Search for the cell housing the specified text and yield its [x, y] center coordinate. 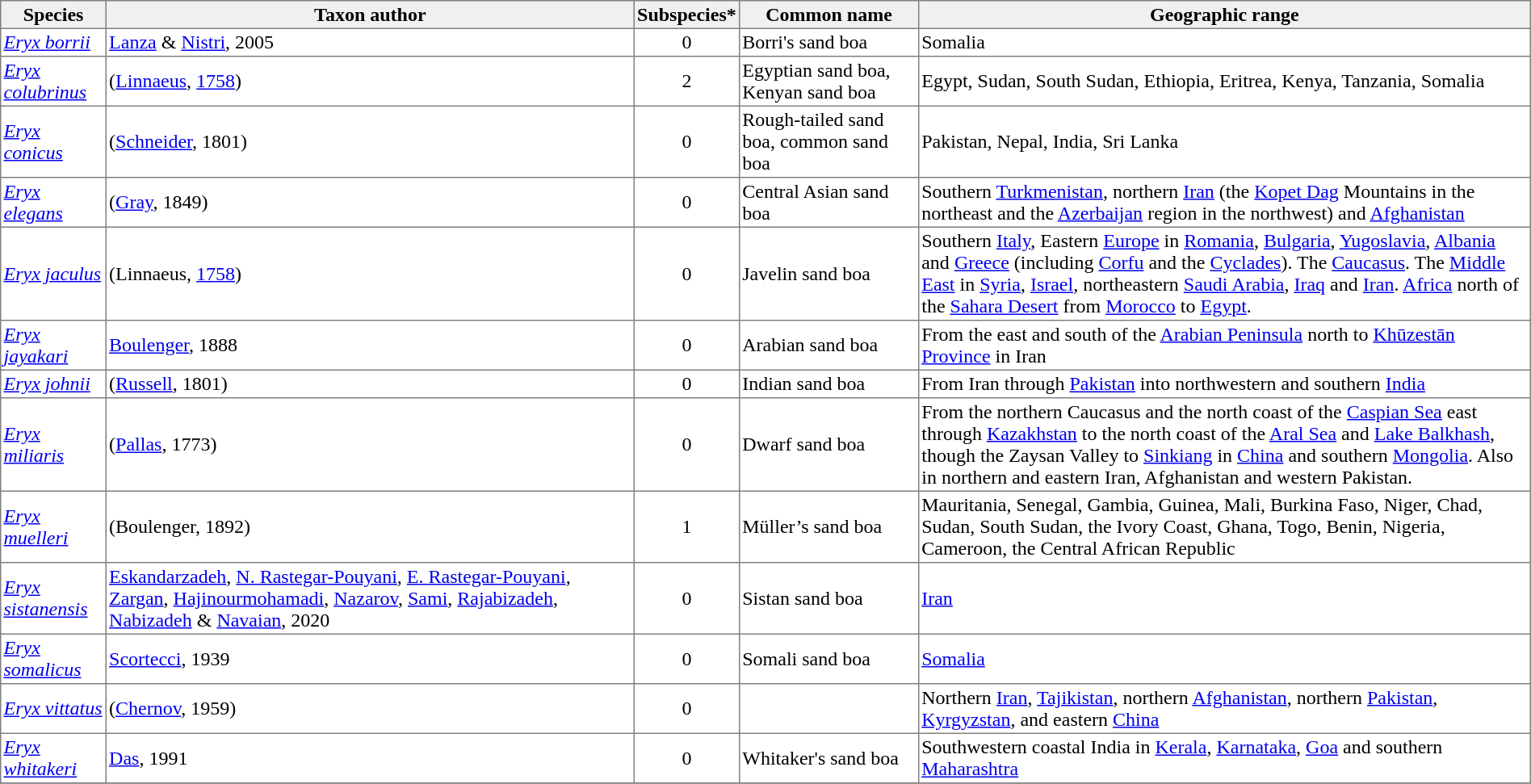
(Chernov, 1959) [370, 709]
Scortecci, 1939 [370, 659]
2 [686, 82]
Rough-tailed sand boa, common sand boa [829, 141]
Eryx miliaris [53, 445]
Eryx jayakari [53, 346]
(Russell, 1801) [370, 384]
Boulenger, 1888 [370, 346]
Eryx johnii [53, 384]
Somali sand boa [829, 659]
Northern Iran, Tajikistan, northern Afghanistan, northern Pakistan, Kyrgyzstan, and eastern China [1224, 709]
Eryx jaculus [53, 274]
Javelin sand boa [829, 274]
From the east and south of the Arabian Peninsula north to Khūzestān Province in Iran [1224, 346]
Eskandarzadeh, N. Rastegar-Pouyani, E. Rastegar-Pouyani, Zargan, Hajinourmohamadi, Nazarov, Sami, Rajabizadeh, Nabizadeh & Navaian, 2020 [370, 598]
Eryx vittatus [53, 709]
Eryx conicus [53, 141]
Egyptian sand boa, Kenyan sand boa [829, 82]
Müller’s sand boa [829, 526]
Pakistan, Nepal, India, Sri Lanka [1224, 141]
Egypt, Sudan, South Sudan, Ethiopia, Eritrea, Kenya, Tanzania, Somalia [1224, 82]
Eryx sistanensis [53, 598]
Sistan sand boa [829, 598]
Das, 1991 [370, 758]
Species [53, 15]
Indian sand boa [829, 384]
Eryx whitakeri [53, 758]
Geographic range [1224, 15]
Southwestern coastal India in Kerala, Karnataka, Goa and southern Maharashtra [1224, 758]
Eryx muelleri [53, 526]
Common name [829, 15]
Southern Turkmenistan, northern Iran (the Kopet Dag Mountains in the northeast and the Azerbaijan region in the northwest) and Afghanistan [1224, 203]
Subspecies* [686, 15]
Dwarf sand boa [829, 445]
Whitaker's sand boa [829, 758]
Borri's sand boa [829, 42]
Eryx borrii [53, 42]
From Iran through Pakistan into northwestern and southern India [1224, 384]
Eryx elegans [53, 203]
Iran [1224, 598]
Lanza & Nistri, 2005 [370, 42]
Taxon author [370, 15]
1 [686, 526]
Arabian sand boa [829, 346]
(Schneider, 1801) [370, 141]
Central Asian sand boa [829, 203]
Eryx colubrinus [53, 82]
(Pallas, 1773) [370, 445]
Eryx somalicus [53, 659]
(Boulenger, 1892) [370, 526]
(Gray, 1849) [370, 203]
